Return [X, Y] of the center of cell containing provided text 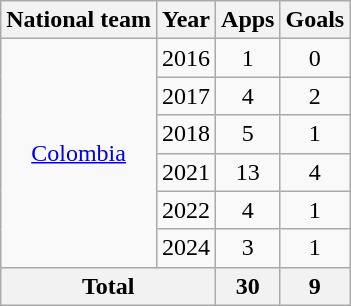
Total [108, 286]
3 [248, 248]
2022 [186, 210]
Year [186, 20]
2016 [186, 58]
Apps [248, 20]
9 [315, 286]
13 [248, 172]
2021 [186, 172]
Goals [315, 20]
2018 [186, 134]
2024 [186, 248]
National team [79, 20]
2 [315, 96]
2017 [186, 96]
Colombia [79, 153]
5 [248, 134]
0 [315, 58]
30 [248, 286]
